Identify which cell holds the provided text, then report its (x, y) central coordinate. 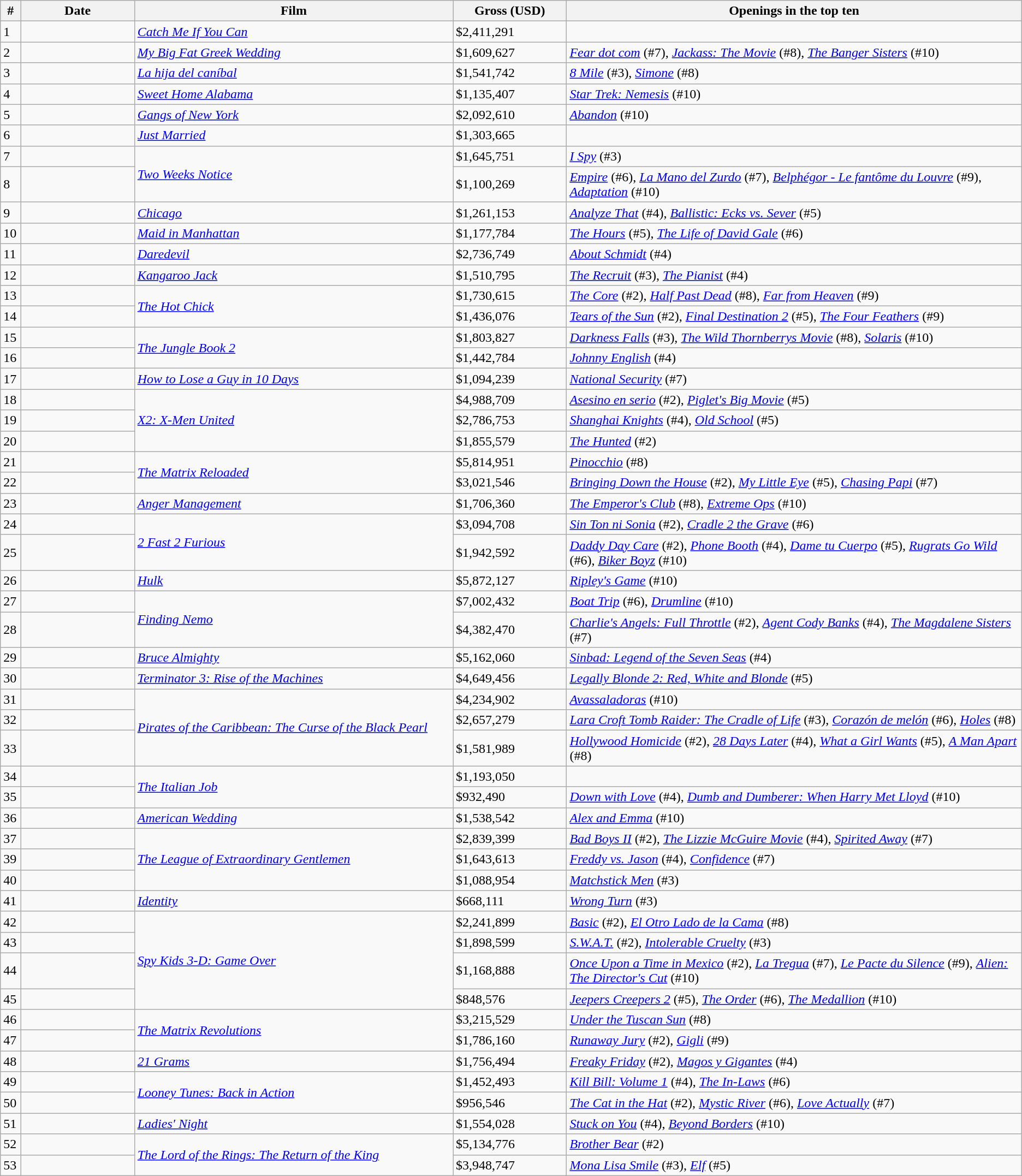
20 (11, 441)
7 (11, 156)
Freaky Friday (#2), Magos y Gigantes (#4) (794, 1061)
$1,803,827 (510, 337)
$1,645,751 (510, 156)
2 Fast 2 Furious (294, 542)
Sin Ton ni Sonia (#2), Cradle 2 the Grave (#6) (794, 524)
$848,576 (510, 999)
15 (11, 337)
$2,786,753 (510, 420)
$1,706,360 (510, 503)
Stuck on You (#4), Beyond Borders (#10) (794, 1124)
The Matrix Reloaded (294, 472)
Kill Bill: Volume 1 (#4), The In-Laws (#6) (794, 1082)
$1,898,599 (510, 942)
$2,657,279 (510, 720)
The Hot Chick (294, 306)
Identity (294, 901)
Sweet Home Alabama (294, 94)
43 (11, 942)
Brother Bear (#2) (794, 1144)
$1,177,784 (510, 233)
The Hunted (#2) (794, 441)
Avassaladoras (#10) (794, 699)
$2,411,291 (510, 32)
$2,839,399 (510, 839)
Chicago (294, 212)
$4,988,709 (510, 400)
$1,436,076 (510, 317)
28 (11, 629)
44 (11, 971)
Abandon (#10) (794, 115)
37 (11, 839)
$1,538,542 (510, 818)
Catch Me If You Can (294, 32)
48 (11, 1061)
35 (11, 797)
$1,609,627 (510, 52)
$1,581,989 (510, 748)
National Security (#7) (794, 379)
The Jungle Book 2 (294, 348)
26 (11, 580)
9 (11, 212)
$1,541,742 (510, 73)
Runaway Jury (#2), Gigli (#9) (794, 1041)
30 (11, 679)
$5,872,127 (510, 580)
$956,546 (510, 1103)
Hulk (294, 580)
Mona Lisa Smile (#3), Elf (#5) (794, 1165)
$3,215,529 (510, 1020)
Anger Management (294, 503)
29 (11, 658)
21 Grams (294, 1061)
$4,234,902 (510, 699)
53 (11, 1165)
8 Mile (#3), Simone (#8) (794, 73)
$3,021,546 (510, 483)
The Hours (#5), The Life of David Gale (#6) (794, 233)
$1,303,665 (510, 135)
Alex and Emma (#10) (794, 818)
21 (11, 462)
5 (11, 115)
# (11, 11)
Gangs of New York (294, 115)
$2,241,899 (510, 922)
Just Married (294, 135)
Asesino en serio (#2), Piglet's Big Movie (#5) (794, 400)
$5,134,776 (510, 1144)
32 (11, 720)
27 (11, 601)
Charlie's Angels: Full Throttle (#2), Agent Cody Banks (#4), The Magdalene Sisters (#7) (794, 629)
$7,002,432 (510, 601)
$5,162,060 (510, 658)
Wrong Turn (#3) (794, 901)
40 (11, 880)
$1,094,239 (510, 379)
2 (11, 52)
Bruce Almighty (294, 658)
Ladies' Night (294, 1124)
Fear dot com (#7), Jackass: The Movie (#8), The Banger Sisters (#10) (794, 52)
8 (11, 185)
$3,948,747 (510, 1165)
$1,135,407 (510, 94)
$4,649,456 (510, 679)
The Emperor's Club (#8), Extreme Ops (#10) (794, 503)
$932,490 (510, 797)
3 (11, 73)
Date (78, 11)
Finding Nemo (294, 619)
Star Trek: Nemesis (#10) (794, 94)
$1,168,888 (510, 971)
$1,730,615 (510, 296)
Under the Tuscan Sun (#8) (794, 1020)
$1,442,784 (510, 358)
My Big Fat Greek Wedding (294, 52)
6 (11, 135)
Bad Boys II (#2), The Lizzie McGuire Movie (#4), Spirited Away (#7) (794, 839)
Hollywood Homicide (#2), 28 Days Later (#4), What a Girl Wants (#5), A Man Apart (#8) (794, 748)
The League of Extraordinary Gentlemen (294, 859)
The Recruit (#3), The Pianist (#4) (794, 275)
About Schmidt (#4) (794, 254)
10 (11, 233)
$1,088,954 (510, 880)
$1,261,153 (510, 212)
Openings in the top ten (794, 11)
Pirates of the Caribbean: The Curse of the Black Pearl (294, 727)
45 (11, 999)
Looney Tunes: Back in Action (294, 1092)
18 (11, 400)
$1,643,613 (510, 859)
X2: X-Men United (294, 420)
$1,452,493 (510, 1082)
$2,736,749 (510, 254)
13 (11, 296)
24 (11, 524)
Two Weeks Notice (294, 174)
$1,942,592 (510, 553)
The Cat in the Hat (#2), Mystic River (#6), Love Actually (#7) (794, 1103)
23 (11, 503)
Ripley's Game (#10) (794, 580)
Once Upon a Time in Mexico (#2), La Tregua (#7), Le Pacte du Silence (#9), Alien: The Director's Cut (#10) (794, 971)
Kangaroo Jack (294, 275)
The Italian Job (294, 787)
$2,092,610 (510, 115)
31 (11, 699)
14 (11, 317)
$1,786,160 (510, 1041)
Tears of the Sun (#2), Final Destination 2 (#5), The Four Feathers (#9) (794, 317)
$1,193,050 (510, 776)
51 (11, 1124)
Analyze That (#4), Ballistic: Ecks vs. Sever (#5) (794, 212)
22 (11, 483)
36 (11, 818)
$3,094,708 (510, 524)
41 (11, 901)
Spy Kids 3-D: Game Over (294, 960)
Terminator 3: Rise of the Machines (294, 679)
34 (11, 776)
4 (11, 94)
Legally Blonde 2: Red, White and Blonde (#5) (794, 679)
Pinocchio (#8) (794, 462)
The Lord of the Rings: The Return of the King (294, 1155)
Daddy Day Care (#2), Phone Booth (#4), Dame tu Cuerpo (#5), Rugrats Go Wild (#6), Biker Boyz (#10) (794, 553)
Down with Love (#4), Dumb and Dumberer: When Harry Met Lloyd (#10) (794, 797)
Lara Croft Tomb Raider: The Cradle of Life (#3), Corazón de melón (#6), Holes (#8) (794, 720)
$668,111 (510, 901)
39 (11, 859)
Freddy vs. Jason (#4), Confidence (#7) (794, 859)
$5,814,951 (510, 462)
17 (11, 379)
$1,510,795 (510, 275)
52 (11, 1144)
12 (11, 275)
I Spy (#3) (794, 156)
$4,382,470 (510, 629)
25 (11, 553)
Empire (#6), La Mano del Zurdo (#7), Belphégor - Le fantôme du Louvre (#9), Adaptation (#10) (794, 185)
$1,756,494 (510, 1061)
La hija del caníbal (294, 73)
Film (294, 11)
Darkness Falls (#3), The Wild Thornberrys Movie (#8), Solaris (#10) (794, 337)
Maid in Manhattan (294, 233)
11 (11, 254)
33 (11, 748)
19 (11, 420)
Gross (USD) (510, 11)
American Wedding (294, 818)
Daredevil (294, 254)
Basic (#2), El Otro Lado de la Cama (#8) (794, 922)
47 (11, 1041)
Shanghai Knights (#4), Old School (#5) (794, 420)
16 (11, 358)
1 (11, 32)
$1,855,579 (510, 441)
How to Lose a Guy in 10 Days (294, 379)
S.W.A.T. (#2), Intolerable Cruelty (#3) (794, 942)
50 (11, 1103)
42 (11, 922)
Johnny English (#4) (794, 358)
Sinbad: Legend of the Seven Seas (#4) (794, 658)
Matchstick Men (#3) (794, 880)
46 (11, 1020)
$1,100,269 (510, 185)
Boat Trip (#6), Drumline (#10) (794, 601)
Jeepers Creepers 2 (#5), The Order (#6), The Medallion (#10) (794, 999)
Bringing Down the House (#2), My Little Eye (#5), Chasing Papi (#7) (794, 483)
$1,554,028 (510, 1124)
The Core (#2), Half Past Dead (#8), Far from Heaven (#9) (794, 296)
49 (11, 1082)
The Matrix Revolutions (294, 1030)
